Output the [X, Y] coordinate of the center of the cell containing the given text.  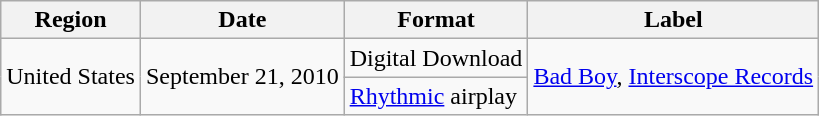
United States [71, 77]
Bad Boy, Interscope Records [674, 77]
Label [674, 20]
Date [242, 20]
Region [71, 20]
September 21, 2010 [242, 77]
Format [436, 20]
Digital Download [436, 58]
Rhythmic airplay [436, 96]
